Output the [X, Y] coordinate of the center of the cell containing the given text.  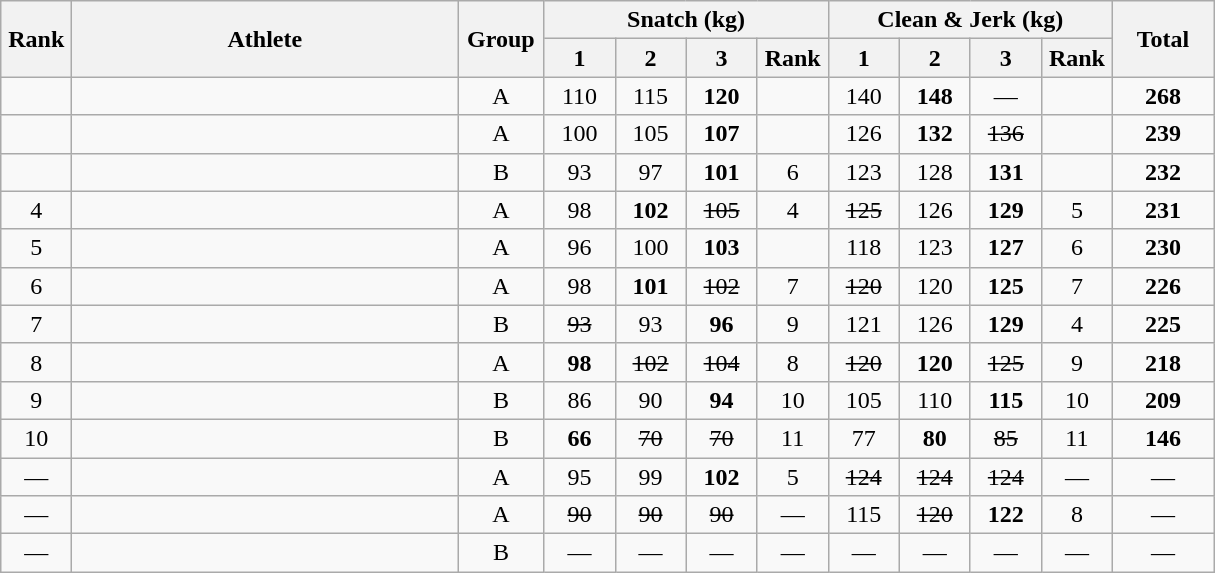
209 [1162, 400]
86 [580, 400]
118 [864, 248]
80 [934, 438]
97 [650, 172]
103 [722, 248]
140 [864, 96]
268 [1162, 96]
Snatch (kg) [686, 20]
131 [1006, 172]
85 [1006, 438]
127 [1006, 248]
148 [934, 96]
128 [934, 172]
Total [1162, 39]
95 [580, 477]
225 [1162, 324]
132 [934, 134]
Clean & Jerk (kg) [970, 20]
218 [1162, 362]
136 [1006, 134]
Athlete [265, 39]
122 [1006, 515]
226 [1162, 286]
77 [864, 438]
107 [722, 134]
146 [1162, 438]
99 [650, 477]
239 [1162, 134]
121 [864, 324]
232 [1162, 172]
231 [1162, 210]
66 [580, 438]
94 [722, 400]
104 [722, 362]
Group [501, 39]
230 [1162, 248]
